Scan for the cell matching the given text and deliver its [x, y] coordinate at center. 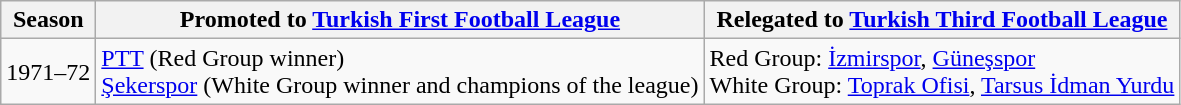
Red Group: İzmirspor, GüneşsporWhite Group: Toprak Ofisi, Tarsus İdman Yurdu [942, 72]
PTT (Red Group winner)Şekerspor (White Group winner and champions of the league) [400, 72]
Promoted to Turkish First Football League [400, 20]
Season [48, 20]
Relegated to Turkish Third Football League [942, 20]
1971–72 [48, 72]
